Pinpoint the cell where the given text exists, returning its (X, Y) midpoint coordinate. 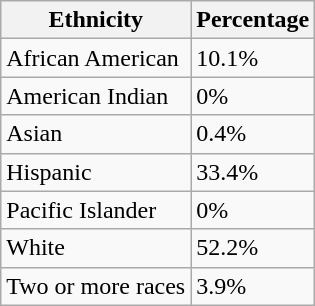
33.4% (253, 172)
Hispanic (96, 172)
Two or more races (96, 286)
52.2% (253, 248)
10.1% (253, 58)
3.9% (253, 286)
0.4% (253, 134)
Percentage (253, 20)
White (96, 248)
African American (96, 58)
Ethnicity (96, 20)
American Indian (96, 96)
Asian (96, 134)
Pacific Islander (96, 210)
